Return [X, Y] of the center of cell containing provided text 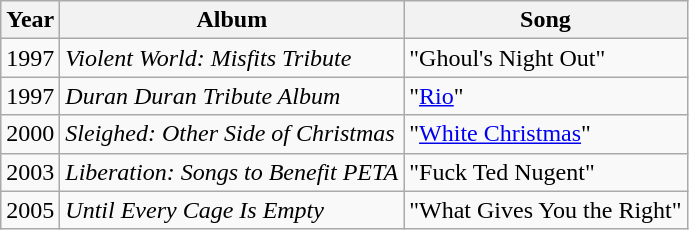
Duran Duran Tribute Album [232, 96]
2000 [30, 134]
Liberation: Songs to Benefit PETA [232, 172]
Sleighed: Other Side of Christmas [232, 134]
Song [546, 20]
Year [30, 20]
Album [232, 20]
2003 [30, 172]
"Fuck Ted Nugent" [546, 172]
"Rio" [546, 96]
Violent World: Misfits Tribute [232, 58]
"White Christmas" [546, 134]
Until Every Cage Is Empty [232, 210]
"What Gives You the Right" [546, 210]
2005 [30, 210]
"Ghoul's Night Out" [546, 58]
